Provide the (x, y) coordinate of the cell's center where the given text is located.  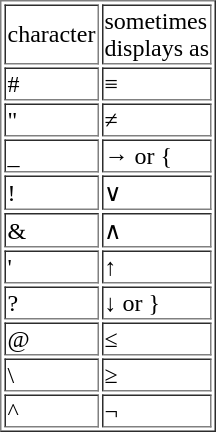
≥ (156, 374)
' (51, 266)
∧ (156, 230)
" (51, 120)
? (51, 302)
! (51, 193)
& (51, 230)
↓ or } (156, 302)
\ (51, 374)
≠ (156, 120)
# (51, 84)
≤ (156, 338)
@ (51, 338)
¬ (156, 410)
sometimesdisplays as (156, 34)
_ (51, 156)
≡ (156, 84)
^ (51, 410)
↑ (156, 266)
∨ (156, 193)
→ or { (156, 156)
character (51, 34)
